Search for the cell housing the specified text and yield its [x, y] center coordinate. 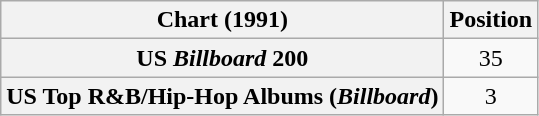
Position [491, 20]
US Top R&B/Hip-Hop Albums (Billboard) [222, 96]
3 [491, 96]
US Billboard 200 [222, 58]
Chart (1991) [222, 20]
35 [491, 58]
